Capture the cell that displays the provided text and extract its [X, Y] central coordinate. 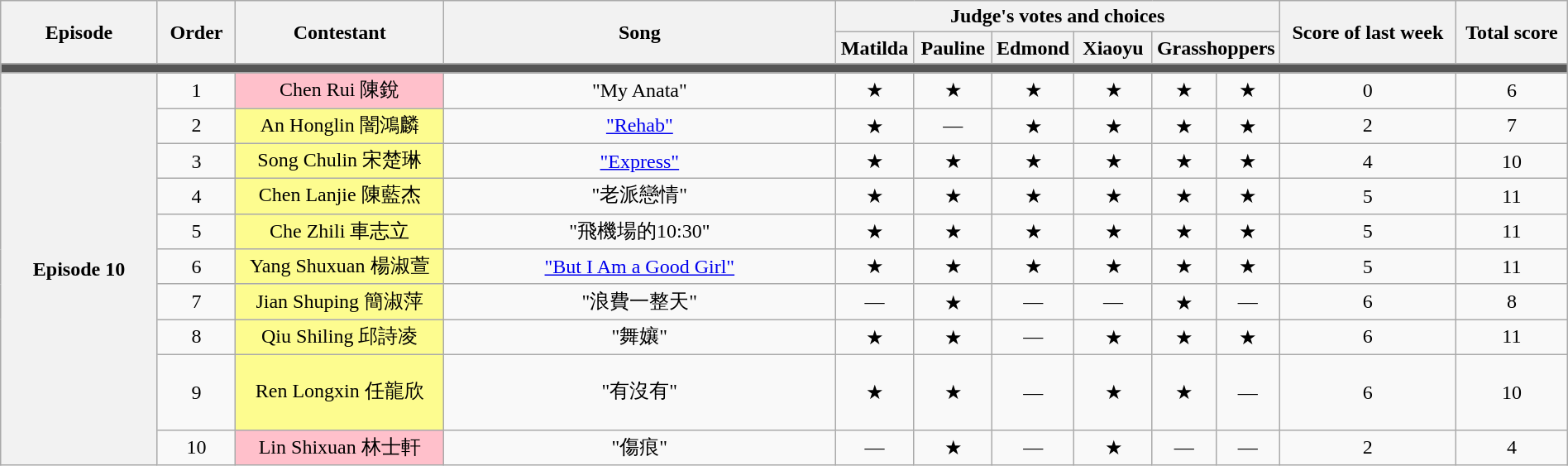
Score of last week [1368, 32]
An Honglin 闇鴻麟 [340, 126]
Episode 10 [79, 269]
Lin Shixuan 林士軒 [340, 447]
"Rehab" [640, 126]
"傷痕" [640, 447]
Episode [79, 32]
Qiu Shiling 邱詩凌 [340, 338]
"My Anata" [640, 91]
0 [1368, 91]
1 [197, 91]
"飛機場的10:30" [640, 232]
Total score [1512, 32]
Ren Longxin 任龍欣 [340, 392]
"But I Am a Good Girl" [640, 267]
Matilda [875, 48]
Jian Shuping 簡淑萍 [340, 301]
"浪費一整天" [640, 301]
Pauline [953, 48]
3 [197, 161]
Song [640, 32]
Song Chulin 宋楚琳 [340, 161]
Contestant [340, 32]
Edmond [1034, 48]
Order [197, 32]
"老派戀情" [640, 197]
Grasshoppers [1216, 48]
Chen Rui 陳銳 [340, 91]
Yang Shuxuan 楊淑萱 [340, 267]
Judge's votes and choices [1057, 17]
Xiaoyu [1113, 48]
"有沒有" [640, 392]
"Express" [640, 161]
"舞孃" [640, 338]
Che Zhili 車志立 [340, 232]
9 [197, 392]
Chen Lanjie 陳藍杰 [340, 197]
